Detect which cell encompasses the target text, then output its [X, Y] center coordinate. 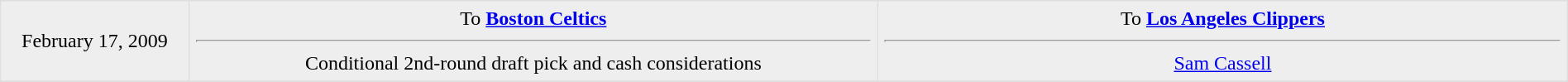
February 17, 2009 [94, 41]
To Los Angeles ClippersSam Cassell [1223, 41]
To Boston CelticsConditional 2nd-round draft pick and cash considerations [533, 41]
